Output the [x, y] coordinate of the center of the cell containing the given text.  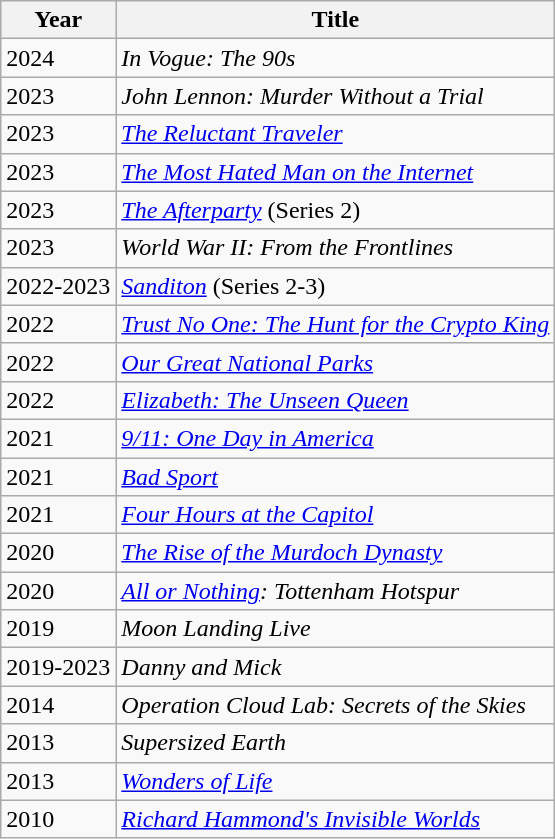
Operation Cloud Lab: Secrets of the Skies [336, 705]
2022-2023 [58, 286]
John Lennon: Murder Without a Trial [336, 96]
2024 [58, 58]
Year [58, 20]
All or Nothing: Tottenham Hotspur [336, 591]
2019 [58, 629]
Four Hours at the Capitol [336, 515]
Bad Sport [336, 477]
World War II: From the Frontlines [336, 248]
Elizabeth: The Unseen Queen [336, 400]
The Rise of the Murdoch Dynasty [336, 553]
The Reluctant Traveler [336, 134]
2014 [58, 705]
Title [336, 20]
The Most Hated Man on the Internet [336, 172]
Supersized Earth [336, 743]
Richard Hammond's Invisible Worlds [336, 819]
Wonders of Life [336, 781]
Our Great National Parks [336, 362]
In Vogue: The 90s [336, 58]
2010 [58, 819]
Sanditon (Series 2-3) [336, 286]
2019-2023 [58, 667]
9/11: One Day in America [336, 438]
Trust No One: The Hunt for the Crypto King [336, 324]
Moon Landing Live [336, 629]
The Afterparty (Series 2) [336, 210]
Danny and Mick [336, 667]
